Return (x, y) of the center of cell containing provided text 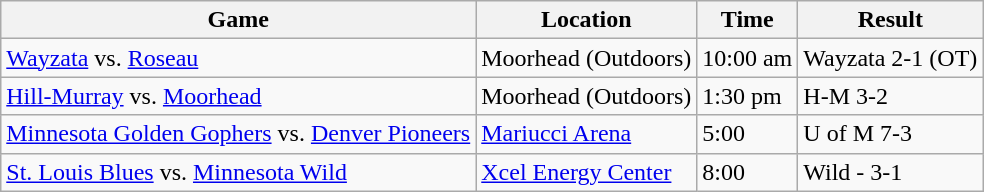
Location (586, 20)
Hill-Murray vs. Moorhead (238, 96)
10:00 am (748, 58)
Wild - 3-1 (890, 172)
Result (890, 20)
Wayzata 2-1 (OT) (890, 58)
8:00 (748, 172)
1:30 pm (748, 96)
Mariucci Arena (586, 134)
H-M 3-2 (890, 96)
Wayzata vs. Roseau (238, 58)
Time (748, 20)
U of M 7-3 (890, 134)
Game (238, 20)
Xcel Energy Center (586, 172)
5:00 (748, 134)
Minnesota Golden Gophers vs. Denver Pioneers (238, 134)
St. Louis Blues vs. Minnesota Wild (238, 172)
